Pinpoint the cell where the given text exists, returning its (x, y) midpoint coordinate. 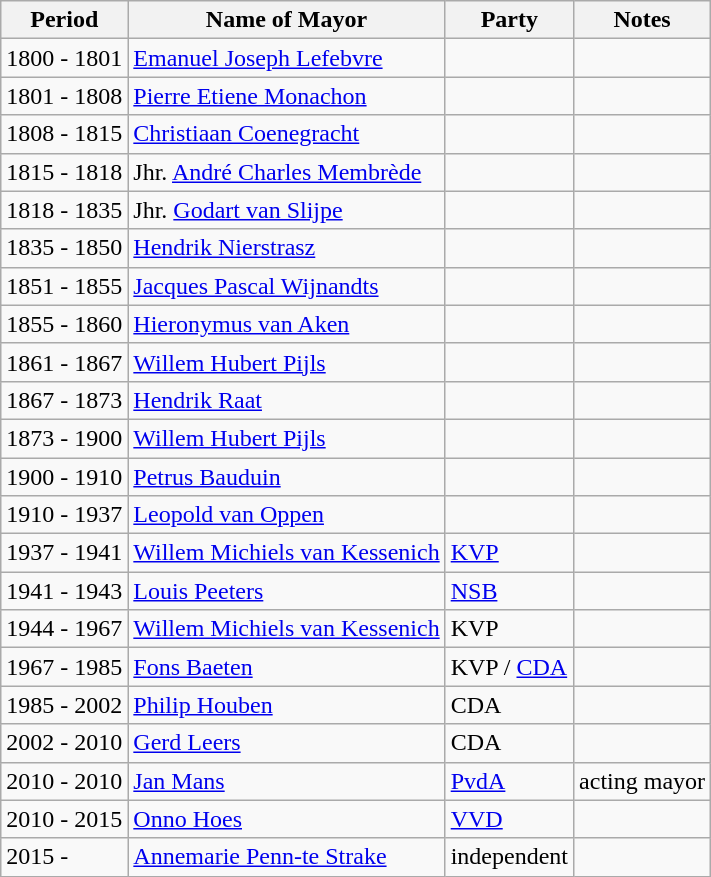
acting mayor (642, 781)
2010 - 2010 (64, 781)
Party (509, 20)
Philip Houben (286, 705)
1851 - 1855 (64, 286)
1967 - 1985 (64, 667)
2010 - 2015 (64, 819)
Notes (642, 20)
2002 - 2010 (64, 743)
1944 - 1967 (64, 629)
Fons Baeten (286, 667)
Annemarie Penn-te Strake (286, 857)
1801 - 1808 (64, 96)
1861 - 1867 (64, 362)
Name of Mayor (286, 20)
KVP / CDA (509, 667)
Emanuel Joseph Lefebvre (286, 58)
1855 - 1860 (64, 324)
Christiaan Coenegracht (286, 134)
PvdA (509, 781)
2015 - (64, 857)
1937 - 1941 (64, 553)
1900 - 1910 (64, 477)
Jan Mans (286, 781)
Hendrik Raat (286, 400)
1867 - 1873 (64, 400)
1818 - 1835 (64, 210)
Gerd Leers (286, 743)
VVD (509, 819)
Jhr. André Charles Membrède (286, 172)
Jhr. Godart van Slijpe (286, 210)
1800 - 1801 (64, 58)
Petrus Bauduin (286, 477)
independent (509, 857)
NSB (509, 591)
1808 - 1815 (64, 134)
1985 - 2002 (64, 705)
Leopold van Oppen (286, 515)
1815 - 1818 (64, 172)
1835 - 1850 (64, 248)
Hieronymus van Aken (286, 324)
Onno Hoes (286, 819)
Hendrik Nierstrasz (286, 248)
Louis Peeters (286, 591)
Period (64, 20)
1941 - 1943 (64, 591)
1873 - 1900 (64, 438)
1910 - 1937 (64, 515)
Jacques Pascal Wijnandts (286, 286)
Pierre Etiene Monachon (286, 96)
